Detect which cell encompasses the target text, then output its (X, Y) center coordinate. 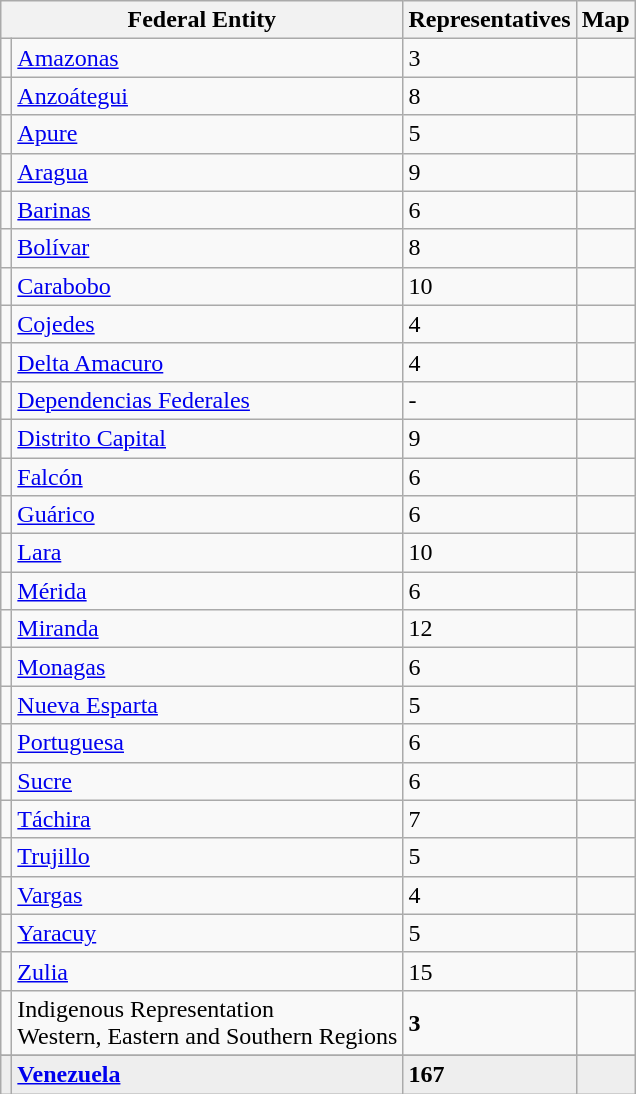
Dependencias Federales (208, 400)
Aragua (208, 172)
Federal Entity (202, 20)
Apure (208, 134)
Yaracuy (208, 933)
12 (490, 629)
Sucre (208, 781)
Portuguesa (208, 743)
Nueva Esparta (208, 705)
- (490, 400)
Guárico (208, 515)
Map (606, 20)
Miranda (208, 629)
Barinas (208, 210)
Zulia (208, 971)
Falcón (208, 477)
Táchira (208, 819)
Representatives (490, 20)
Venezuela (208, 1074)
Amazonas (208, 58)
Delta Amacuro (208, 362)
7 (490, 819)
15 (490, 971)
Distrito Capital (208, 438)
Cojedes (208, 324)
Monagas (208, 667)
167 (490, 1074)
Carabobo (208, 286)
Bolívar (208, 248)
Vargas (208, 895)
Indigenous RepresentationWestern, Eastern and Southern Regions (208, 1022)
Mérida (208, 591)
Anzoátegui (208, 96)
Trujillo (208, 857)
Lara (208, 553)
